Output the (X, Y) coordinate of the center of the cell containing the given text.  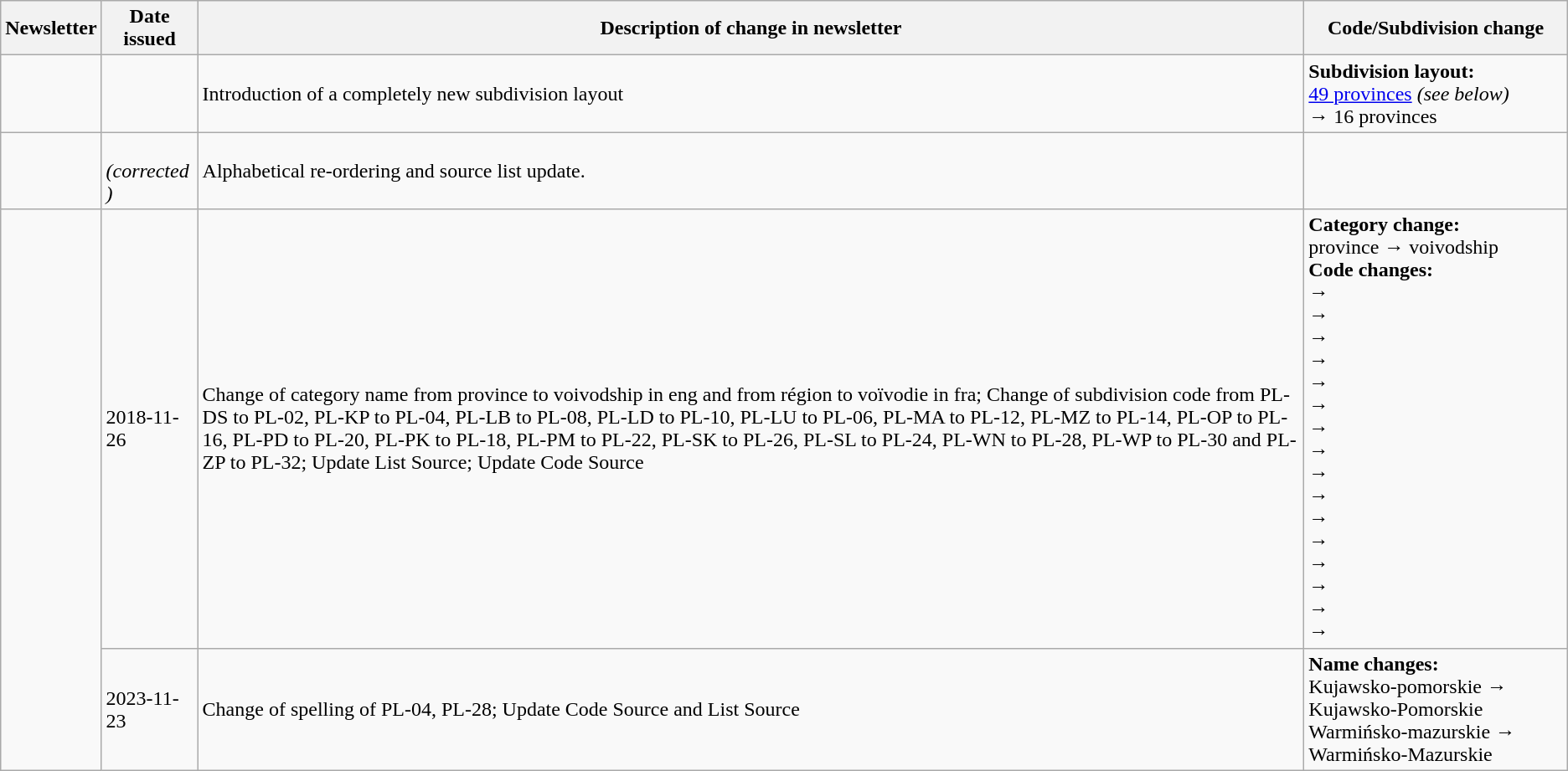
Category change:province → voivodshipCode changes: → → → → → → → → → → → → → → → → (1436, 429)
Subdivision layout: 49 provinces (see below) → 16 provinces (1436, 94)
2023-11-23 (149, 709)
Code/Subdivision change (1436, 28)
(corrected ) (149, 171)
Introduction of a completely new subdivision layout (750, 94)
Description of change in newsletter (750, 28)
Alphabetical re-ordering and source list update. (750, 171)
Name changes: Kujawsko-pomorskie → Kujawsko-Pomorskie Warmińsko-mazurskie → Warmińsko-Mazurskie (1436, 709)
Newsletter (51, 28)
Date issued (149, 28)
2018-11-26 (149, 429)
Change of spelling of PL-04, PL-28; Update Code Source and List Source (750, 709)
